Output the (x, y) coordinate of the center of the cell containing the given text.  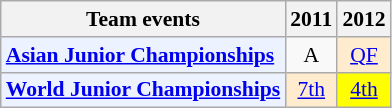
2011 (311, 19)
QF (364, 55)
2012 (364, 19)
World Junior Championships (143, 90)
4th (364, 90)
Asian Junior Championships (143, 55)
Team events (143, 19)
A (311, 55)
7th (311, 90)
